Return (x, y) of the center of cell containing provided text 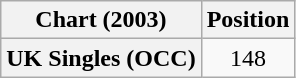
148 (248, 58)
UK Singles (OCC) (101, 58)
Chart (2003) (101, 20)
Position (248, 20)
